Determine the [x, y] coordinate at the center of the cell enclosing the given text.  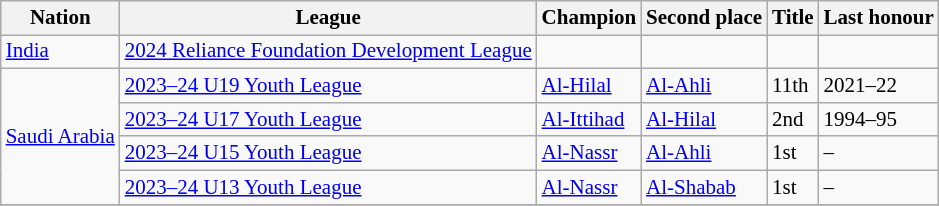
2023–24 U19 Youth League [328, 86]
2023–24 U15 Youth League [328, 153]
2nd [793, 119]
League [328, 18]
Second place [704, 18]
2024 Reliance Foundation Development League [328, 52]
Al-Shabab [704, 187]
1994–95 [879, 119]
2021–22 [879, 86]
11th [793, 86]
India [60, 52]
Al-Ittihad [589, 119]
Title [793, 18]
Saudi Arabia [60, 137]
Champion [589, 18]
2023–24 U13 Youth League [328, 187]
Nation [60, 18]
2023–24 U17 Youth League [328, 119]
Last honour [879, 18]
